Find where the given text appears and provide that cell's center as [x, y] coordinate. 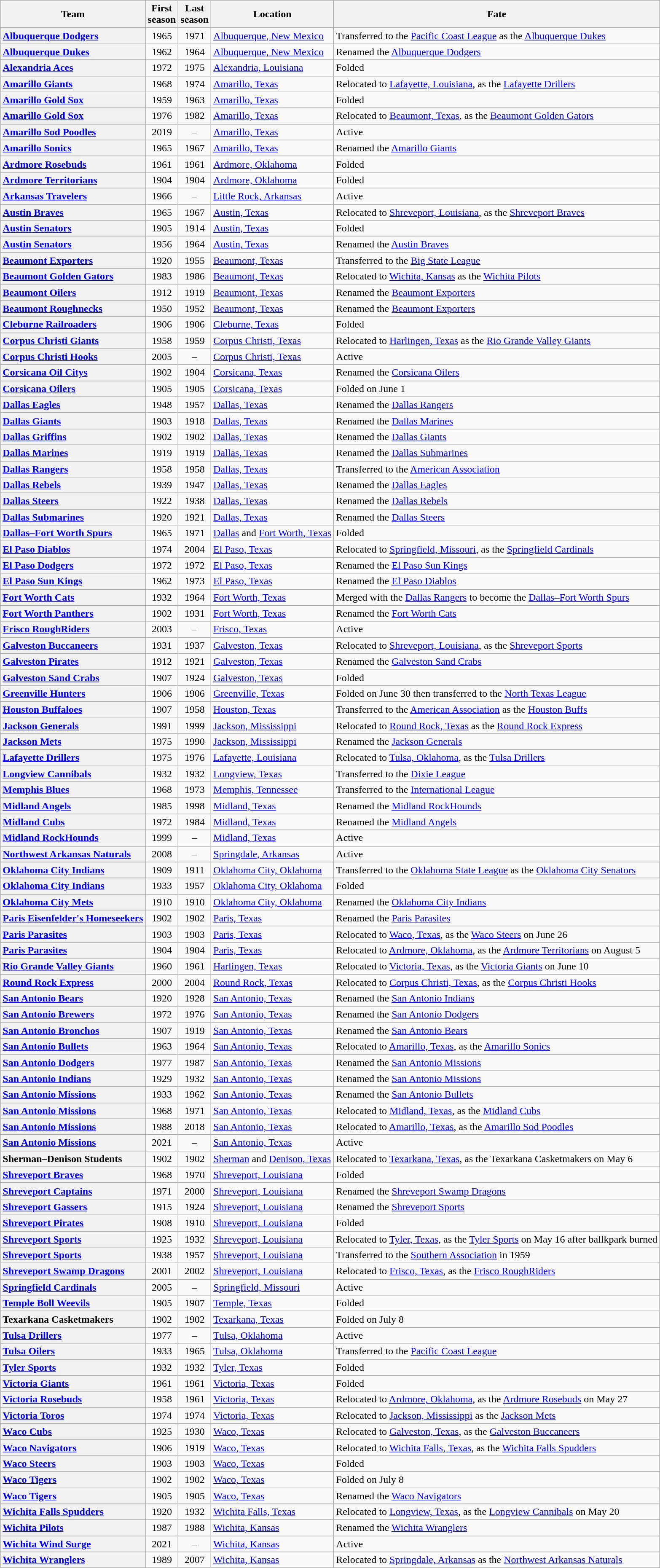
Galveston Sand Crabs [73, 677]
Round Rock Express [73, 983]
2019 [162, 132]
Relocated to Amarillo, Texas, as the Amarillo Sonics [497, 1047]
Relocated to Springdale, Arkansas as the Northwest Arkansas Naturals [497, 1560]
Relocated to Amarillo, Texas, as the Amarillo Sod Poodles [497, 1127]
1983 [162, 277]
Renamed the San Antonio Indians [497, 999]
Lastseason [195, 14]
Round Rock, Texas [272, 983]
Relocated to Beaumont, Texas, as the Beaumont Golden Gators [497, 116]
Temple Boll Weevils [73, 1303]
Jackson Mets [73, 742]
Team [73, 14]
Waco Navigators [73, 1447]
Transferred to the Oklahoma State League as the Oklahoma City Senators [497, 870]
Renamed the San Antonio Dodgers [497, 1015]
Tyler Sports [73, 1367]
Houston, Texas [272, 709]
Shreveport Swamp Dragons [73, 1271]
Dallas Rangers [73, 469]
Relocated to Wichita Falls, Texas, as the Wichita Falls Spudders [497, 1447]
Renamed the Waco Navigators [497, 1496]
Relocated to Midland, Texas, as the Midland Cubs [497, 1111]
Merged with the Dallas Rangers to become the Dallas–Fort Worth Spurs [497, 597]
Jackson Generals [73, 725]
Memphis, Tennessee [272, 790]
Renamed the Dallas Giants [497, 437]
Shreveport Pirates [73, 1223]
El Paso Diablos [73, 549]
Renamed the Oklahoma City Indians [497, 902]
Relocated to Galveston, Texas, as the Galveston Buccaneers [497, 1431]
Temple, Texas [272, 1303]
1939 [162, 485]
2018 [195, 1127]
Frisco, Texas [272, 629]
Renamed the Albuquerque Dodgers [497, 52]
Renamed the Midland Angels [497, 822]
Midland RockHounds [73, 838]
1984 [195, 822]
Relocated to Wichita, Kansas as the Wichita Pilots [497, 277]
2002 [195, 1271]
1985 [162, 806]
Relocated to Shreveport, Louisiana, as the Shreveport Sports [497, 645]
1986 [195, 277]
Wichita Falls Spudders [73, 1512]
Relocated to Corpus Christi, Texas, as the Corpus Christi Hooks [497, 983]
Houston Buffaloes [73, 709]
Corsicana Oilers [73, 389]
Greenville Hunters [73, 693]
Renamed the San Antonio Bullets [497, 1095]
1937 [195, 645]
Renamed the Fort Worth Cats [497, 613]
Relocated to Frisco, Texas, as the Frisco RoughRiders [497, 1271]
Shreveport Gassers [73, 1207]
Amarillo Sonics [73, 148]
Relocated to Jackson, Mississippi as the Jackson Mets [497, 1415]
Dallas Marines [73, 453]
Renamed the Austin Braves [497, 244]
1922 [162, 501]
Midland Cubs [73, 822]
1918 [195, 421]
2007 [195, 1560]
1930 [195, 1431]
1908 [162, 1223]
Waco Steers [73, 1463]
Fate [497, 14]
Dallas and Fort Worth, Texas [272, 533]
El Paso Sun Kings [73, 581]
Relocated to Waco, Texas, as the Waco Steers on June 26 [497, 934]
Dallas Submarines [73, 517]
Relocated to Round Rock, Texas as the Round Rock Express [497, 725]
Beaumont Roughnecks [73, 309]
Relocated to Springfield, Missouri, as the Springfield Cardinals [497, 549]
1911 [195, 870]
Fort Worth Panthers [73, 613]
2008 [162, 854]
Folded on June 1 [497, 389]
Paris Eisenfelder's Homeseekers [73, 918]
1915 [162, 1207]
Corpus Christi Hooks [73, 357]
Ardmore Rosebuds [73, 164]
1960 [162, 966]
Renamed the Dallas Eagles [497, 485]
Shreveport Captains [73, 1191]
Northwest Arkansas Naturals [73, 854]
Victoria Toros [73, 1415]
Longview Cannibals [73, 774]
Renamed the Dallas Rebels [497, 501]
1991 [162, 725]
Springfield, Missouri [272, 1287]
Lafayette, Louisiana [272, 758]
Renamed the Dallas Marines [497, 421]
Victoria Rosebuds [73, 1399]
1966 [162, 196]
Fort Worth Cats [73, 597]
Relocated to Ardmore, Oklahoma, as the Ardmore Territorians on August 5 [497, 950]
Shreveport Braves [73, 1175]
1970 [195, 1175]
San Antonio Brewers [73, 1015]
Ardmore Territorians [73, 180]
Dallas Eagles [73, 405]
2003 [162, 629]
Relocated to Shreveport, Louisiana, as the Shreveport Braves [497, 212]
Wichita Wranglers [73, 1560]
1947 [195, 485]
Sherman and Denison, Texas [272, 1159]
Relocated to Tyler, Texas, as the Tyler Sports on May 16 after ballkpark burned [497, 1239]
1914 [195, 228]
Longview, Texas [272, 774]
Renamed the Jackson Generals [497, 742]
Renamed the Dallas Steers [497, 517]
Dallas Rebels [73, 485]
1990 [195, 742]
Relocated to Lafayette, Louisiana, as the Lafayette Drillers [497, 84]
1956 [162, 244]
1998 [195, 806]
Victoria Giants [73, 1383]
Dallas Steers [73, 501]
Relocated to Longview, Texas, as the Longview Cannibals on May 20 [497, 1512]
Beaumont Exporters [73, 260]
Greenville, Texas [272, 693]
Albuquerque Dukes [73, 52]
Renamed the Midland RockHounds [497, 806]
Galveston Pirates [73, 661]
Sherman–Denison Students [73, 1159]
Wichita Wind Surge [73, 1544]
1948 [162, 405]
1955 [195, 260]
Renamed the Galveston Sand Crabs [497, 661]
Renamed the Corsicana Oilers [497, 373]
Transferred to the Dixie League [497, 774]
1909 [162, 870]
Amarillo Sod Poodles [73, 132]
Renamed the Dallas Rangers [497, 405]
Renamed the Dallas Submarines [497, 453]
Waco Cubs [73, 1431]
Oklahoma City Mets [73, 902]
Tyler, Texas [272, 1367]
1952 [195, 309]
Tulsa Oilers [73, 1351]
Austin Braves [73, 212]
Dallas–Fort Worth Spurs [73, 533]
Renamed the San Antonio Bears [497, 1031]
San Antonio Bullets [73, 1047]
Transferred to the Pacific Coast League as the Albuquerque Dukes [497, 36]
Renamed the Shreveport Sports [497, 1207]
Transferred to the American Association [497, 469]
Lafayette Drillers [73, 758]
Relocated to Ardmore, Oklahoma, as the Ardmore Rosebuds on May 27 [497, 1399]
Relocated to Tulsa, Oklahoma, as the Tulsa Drillers [497, 758]
Wichita Falls, Texas [272, 1512]
Relocated to Harlingen, Texas as the Rio Grande Valley Giants [497, 341]
Dallas Griffins [73, 437]
Renamed the Shreveport Swamp Dragons [497, 1191]
1989 [162, 1560]
Texarkana, Texas [272, 1319]
Renamed the El Paso Sun Kings [497, 565]
Alexandria Aces [73, 68]
1982 [195, 116]
Folded on June 30 then transferred to the North Texas League [497, 693]
Renamed the El Paso Diablos [497, 581]
Corsicana Oil Citys [73, 373]
Beaumont Golden Gators [73, 277]
Arkansas Travelers [73, 196]
Wichita Pilots [73, 1528]
Memphis Blues [73, 790]
Little Rock, Arkansas [272, 196]
Transferred to the Southern Association in 1959 [497, 1255]
Tulsa Drillers [73, 1335]
Galveston Buccaneers [73, 645]
Beaumont Oilers [73, 293]
Texarkana Casketmakers [73, 1319]
1950 [162, 309]
Corpus Christi Giants [73, 341]
Firstseason [162, 14]
Frisco RoughRiders [73, 629]
2001 [162, 1271]
Renamed the Paris Parasites [497, 918]
San Antonio Indians [73, 1079]
Renamed the Wichita Wranglers [497, 1528]
Transferred to the Big State League [497, 260]
Cleburne, Texas [272, 325]
San Antonio Bronchos [73, 1031]
Springdale, Arkansas [272, 854]
San Antonio Dodgers [73, 1063]
Location [272, 14]
1928 [195, 999]
Alexandria, Louisiana [272, 68]
Transferred to the International League [497, 790]
San Antonio Bears [73, 999]
Albuquerque Dodgers [73, 36]
Relocated to Texarkana, Texas, as the Texarkana Casketmakers on May 6 [497, 1159]
Midland Angels [73, 806]
Transferred to the American Association as the Houston Buffs [497, 709]
Renamed the Amarillo Giants [497, 148]
El Paso Dodgers [73, 565]
Amarillo Giants [73, 84]
Springfield Cardinals [73, 1287]
Relocated to Victoria, Texas, as the Victoria Giants on June 10 [497, 966]
Rio Grande Valley Giants [73, 966]
Cleburne Railroaders [73, 325]
Transferred to the Pacific Coast League [497, 1351]
1929 [162, 1079]
Dallas Giants [73, 421]
Harlingen, Texas [272, 966]
